Output the [X, Y] coordinate of the center of the cell containing the given text.  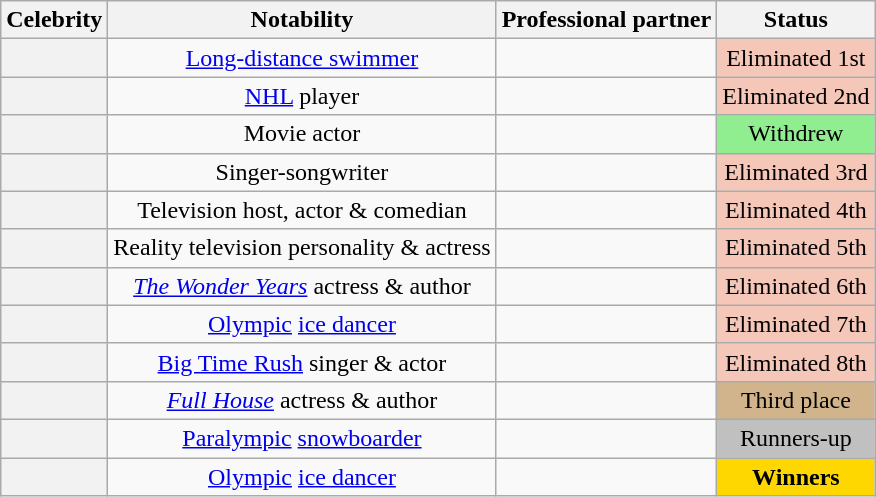
Big Time Rush singer & actor [302, 362]
Movie actor [302, 134]
Eliminated 3rd [796, 172]
Singer-songwriter [302, 172]
Withdrew [796, 134]
Eliminated 6th [796, 286]
Eliminated 8th [796, 362]
Long-distance swimmer [302, 58]
NHL player [302, 96]
Runners-up [796, 438]
Status [796, 20]
Celebrity [54, 20]
Eliminated 2nd [796, 96]
Full House actress & author [302, 400]
Third place [796, 400]
Professional partner [606, 20]
Eliminated 4th [796, 210]
Eliminated 7th [796, 324]
Television host, actor & comedian [302, 210]
Notability [302, 20]
Eliminated 5th [796, 248]
Eliminated 1st [796, 58]
Paralympic snowboarder [302, 438]
The Wonder Years actress & author [302, 286]
Winners [796, 477]
Reality television personality & actress [302, 248]
